Return the (x, y) coordinate for the center point of the cell that contains the specified text.  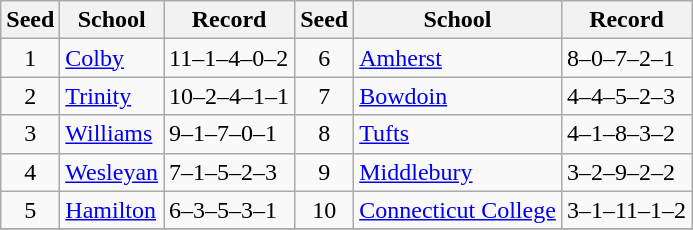
4 (30, 172)
3 (30, 134)
9–1–7–0–1 (230, 134)
Bowdoin (458, 96)
2 (30, 96)
Trinity (112, 96)
11–1–4–0–2 (230, 58)
7 (324, 96)
Wesleyan (112, 172)
8 (324, 134)
Colby (112, 58)
Williams (112, 134)
6 (324, 58)
6–3–5–3–1 (230, 210)
Hamilton (112, 210)
3–2–9–2–2 (626, 172)
10 (324, 210)
3–1–11–1–2 (626, 210)
9 (324, 172)
Tufts (458, 134)
7–1–5–2–3 (230, 172)
10–2–4–1–1 (230, 96)
4–1–8–3–2 (626, 134)
Connecticut College (458, 210)
4–4–5–2–3 (626, 96)
Middlebury (458, 172)
8–0–7–2–1 (626, 58)
1 (30, 58)
5 (30, 210)
Amherst (458, 58)
